From the cell containing the given text, extract its center point as [x, y] coordinate. 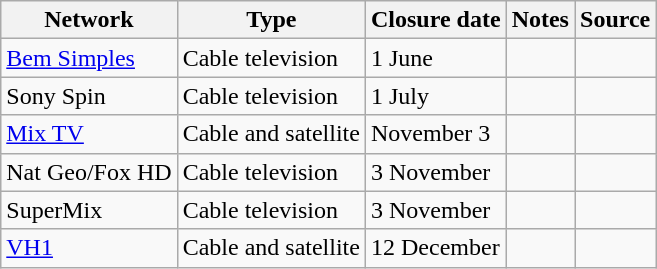
Source [614, 20]
Sony Spin [89, 96]
Nat Geo/Fox HD [89, 172]
1 June [436, 58]
Closure date [436, 20]
12 December [436, 248]
1 July [436, 96]
SuperMix [89, 210]
Network [89, 20]
Bem Simples [89, 58]
November 3 [436, 134]
Type [271, 20]
Mix TV [89, 134]
VH1 [89, 248]
Notes [540, 20]
